Determine the [x, y] coordinate at the center of the cell enclosing the given text.  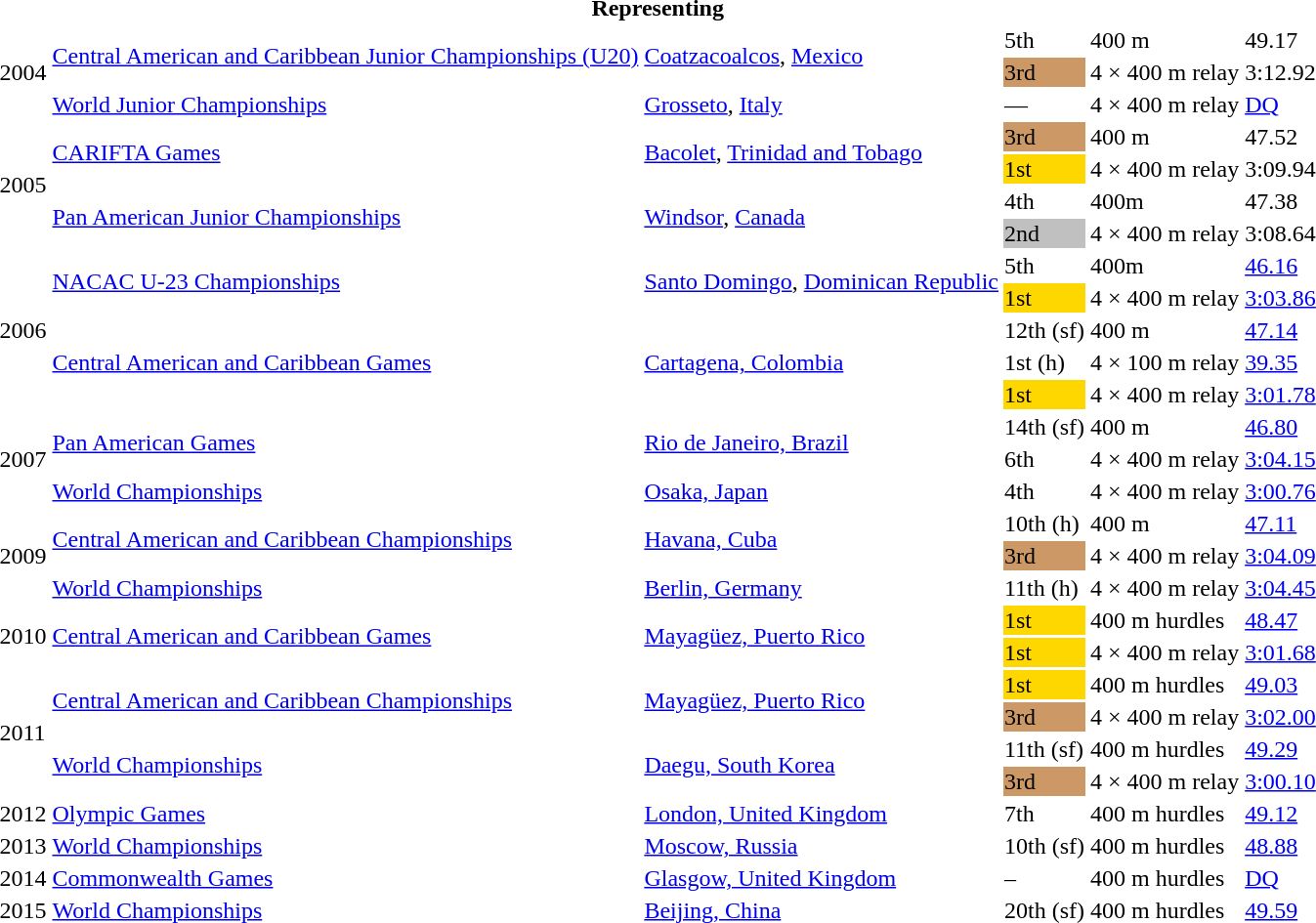
Olympic Games [346, 814]
London, United Kingdom [822, 814]
Berlin, Germany [822, 588]
Osaka, Japan [822, 491]
7th [1045, 814]
Cartagena, Colombia [822, 362]
2nd [1045, 233]
6th [1045, 459]
– [1045, 878]
Windsor, Canada [822, 217]
Santo Domingo, Dominican Republic [822, 281]
CARIFTA Games [346, 152]
10th (h) [1045, 524]
1st (h) [1045, 362]
10th (sf) [1045, 846]
Daegu, South Korea [822, 766]
11th (h) [1045, 588]
Coatzacoalcos, Mexico [822, 57]
NACAC U-23 Championships [346, 281]
Glasgow, United Kingdom [822, 878]
11th (sf) [1045, 749]
4 × 100 m relay [1165, 362]
12th (sf) [1045, 330]
Havana, Cuba [822, 539]
Rio de Janeiro, Brazil [822, 443]
Bacolet, Trinidad and Tobago [822, 152]
Moscow, Russia [822, 846]
Central American and Caribbean Junior Championships (U20) [346, 57]
Grosseto, Italy [822, 105]
14th (sf) [1045, 427]
— [1045, 105]
Commonwealth Games [346, 878]
Pan American Games [346, 443]
World Junior Championships [346, 105]
Pan American Junior Championships [346, 217]
